Extract the [X, Y] coordinate from the center of the cell holding the provided text.  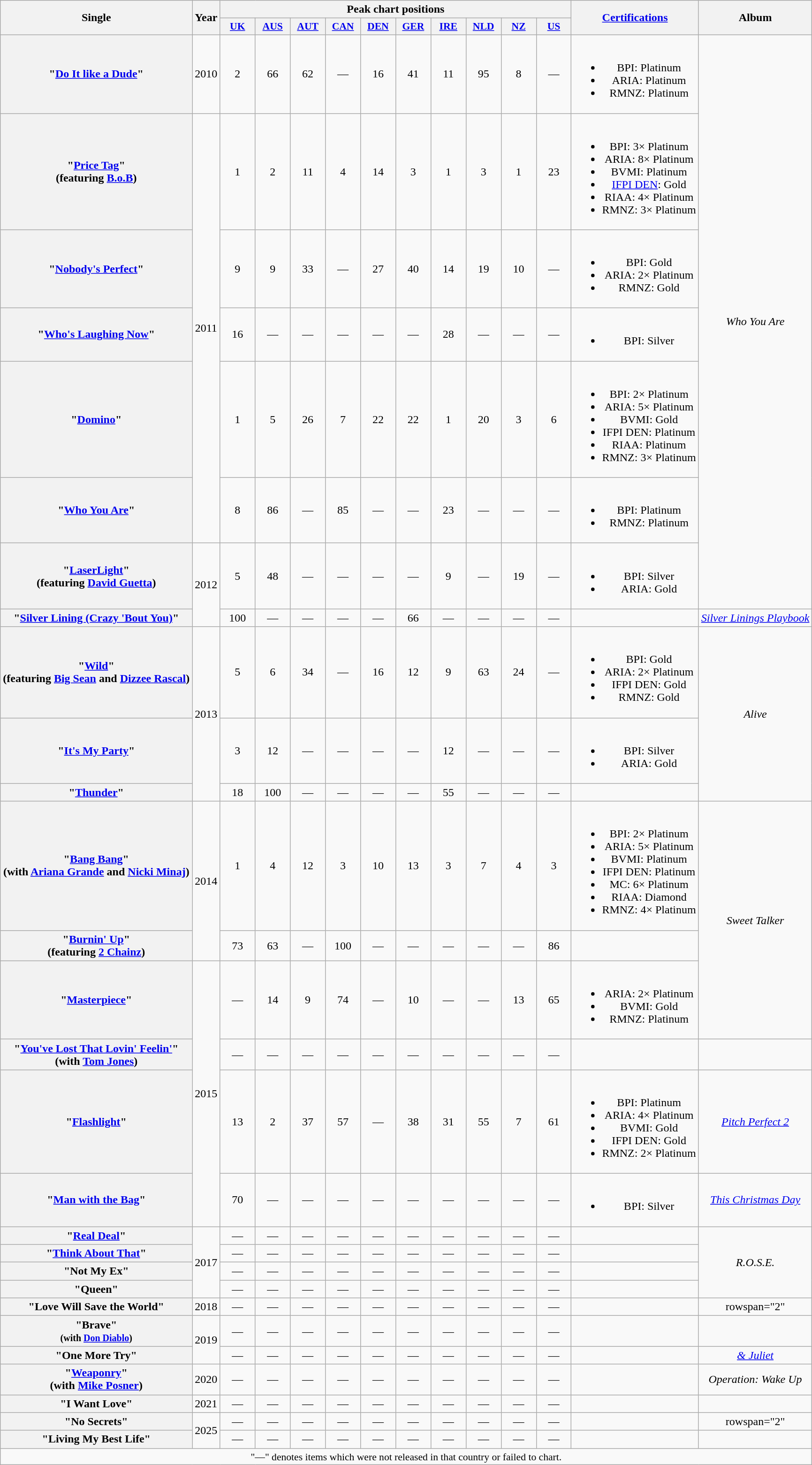
BPI: 2× PlatinumARIA: 5× PlatinumBVMI: GoldIFPI DEN: PlatinumRIAA: PlatinumRMNZ: 3× Platinum [635, 419]
"Flashlight" [97, 1121]
"Do It like a Dude" [97, 74]
"Brave" (with Don Diablo) [97, 1331]
Sweet Talker [755, 920]
34 [308, 672]
31 [448, 1121]
Pitch Perfect 2 [755, 1121]
"Who's Laughing Now" [97, 335]
AUS [273, 27]
2015 [206, 1093]
28 [448, 335]
"Love Will Save the World" [97, 1307]
2017 [206, 1262]
"Weaponry"(with Mike Posner) [97, 1379]
"Price Tag"(featuring B.o.B) [97, 172]
61 [554, 1121]
"Queen" [97, 1289]
70 [237, 1200]
NZ [519, 27]
2018 [206, 1307]
BPI: 3× PlatinumARIA: 8× PlatinumBVMI: PlatinumIFPI DEN: GoldRIAA: 4× PlatinumRMNZ: 3× Platinum [635, 172]
"LaserLight"(featuring David Guetta) [97, 576]
"Wild"(featuring Big Sean and Dizzee Rascal) [97, 672]
BPI: 2× PlatinumARIA: 5× PlatinumBVMI: PlatinumIFPI DEN: PlatinumMC: 6× PlatinumRIAA: DiamondRMNZ: 4× Platinum [635, 866]
"Thunder" [97, 792]
AUT [308, 27]
Single [97, 18]
26 [308, 419]
"No Secrets" [97, 1421]
BPI: PlatinumARIA: 4× PlatinumBVMI: GoldIFPI DEN: GoldRMNZ: 2× Platinum [635, 1121]
24 [519, 672]
"Living My Best Life" [97, 1439]
2012 [206, 585]
57 [343, 1121]
74 [343, 1000]
2014 [206, 881]
BPI: GoldARIA: 2× PlatinumRMNZ: Gold [635, 269]
40 [413, 269]
Operation: Wake Up [755, 1379]
"Think About That" [97, 1253]
65 [554, 1000]
85 [343, 510]
2020 [206, 1379]
2010 [206, 74]
48 [273, 576]
27 [378, 269]
BPI: GoldARIA: 2× PlatinumIFPI DEN: GoldRMNZ: Gold [635, 672]
38 [413, 1121]
GER [413, 27]
"Real Deal" [97, 1235]
2011 [206, 328]
95 [483, 74]
"Man with the Bag" [97, 1200]
2019 [206, 1340]
Album [755, 18]
US [554, 27]
Peak chart positions [396, 9]
41 [413, 74]
"Bang Bang"(with Ariana Grande and Nicki Minaj) [97, 866]
UK [237, 27]
"You've Lost That Lovin' Feelin'"(with Tom Jones) [97, 1055]
"One More Try" [97, 1355]
BPI: PlatinumARIA: PlatinumRMNZ: Platinum [635, 74]
"Who You Are" [97, 510]
62 [308, 74]
Who You Are [755, 322]
BPI: PlatinumRMNZ: Platinum [635, 510]
"I Want Love" [97, 1404]
"Burnin' Up"(featuring 2 Chainz) [97, 946]
Alive [755, 714]
73 [237, 946]
Silver Linings Playbook [755, 618]
20 [483, 419]
CAN [343, 27]
ARIA: 2× PlatinumBVMI: GoldRMNZ: Platinum [635, 1000]
"Not My Ex" [97, 1271]
"Nobody's Perfect" [97, 269]
2013 [206, 714]
DEN [378, 27]
NLD [483, 27]
"It's My Party" [97, 751]
"Silver Lining (Crazy 'Bout You)" [97, 618]
IRE [448, 27]
This Christmas Day [755, 1200]
37 [308, 1121]
2021 [206, 1404]
Certifications [635, 18]
& Juliet [755, 1355]
"—" denotes items which were not released in that country or failed to chart. [406, 1457]
Year [206, 18]
"Domino" [97, 419]
R.O.S.E. [755, 1262]
"Masterpiece" [97, 1000]
33 [308, 269]
2025 [206, 1430]
18 [237, 792]
